Detect which cell encompasses the target text, then output its [x, y] center coordinate. 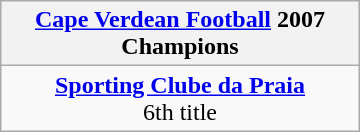
Sporting Clube da Praia6th title [180, 98]
Cape Verdean Football 2007Champions [180, 34]
